Extract the [X, Y] coordinate from the center of the cell holding the provided text.  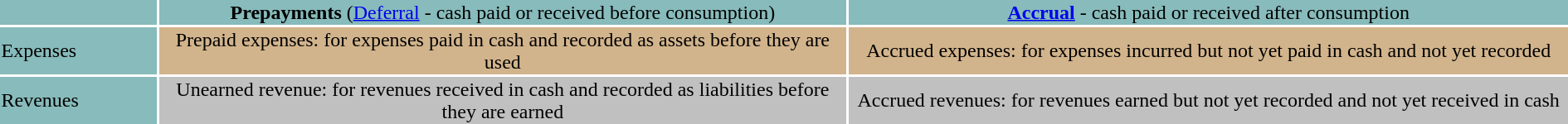
Prepaid expenses: for expenses paid in cash and recorded as assets before they are used [503, 51]
Unearned revenue: for revenues received in cash and recorded as liabilities before they are earned [503, 101]
Accrued expenses: for expenses incurred but not yet paid in cash and not yet recorded [1208, 51]
Expenses [78, 51]
Revenues [78, 101]
Accrued revenues: for revenues earned but not yet recorded and not yet received in cash [1208, 101]
Accrual - cash paid or received after consumption [1208, 12]
Prepayments (Deferral - cash paid or received before consumption) [503, 12]
